Detect which cell encompasses the target text, then output its (x, y) center coordinate. 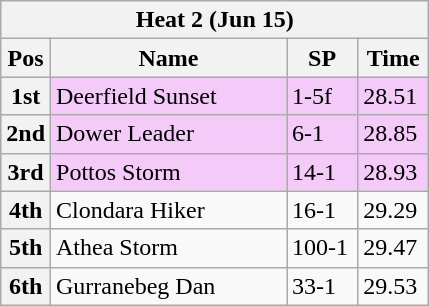
Dower Leader (169, 134)
Heat 2 (Jun 15) (215, 20)
14-1 (322, 172)
33-1 (322, 286)
100-1 (322, 248)
SP (322, 58)
1-5f (322, 96)
28.51 (394, 96)
6th (26, 286)
5th (26, 248)
2nd (26, 134)
Deerfield Sunset (169, 96)
16-1 (322, 210)
6-1 (322, 134)
4th (26, 210)
Name (169, 58)
Time (394, 58)
Pottos Storm (169, 172)
Athea Storm (169, 248)
28.93 (394, 172)
3rd (26, 172)
Clondara Hiker (169, 210)
Pos (26, 58)
Gurranebeg Dan (169, 286)
29.47 (394, 248)
28.85 (394, 134)
1st (26, 96)
29.53 (394, 286)
29.29 (394, 210)
